Determine the (X, Y) coordinate at the center of the cell enclosing the given text.  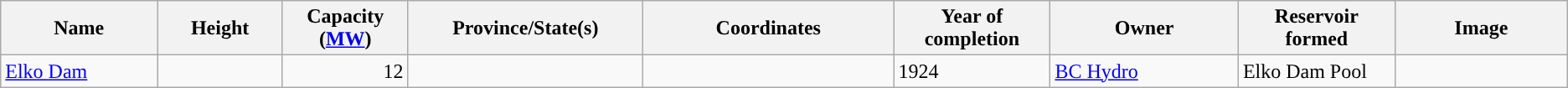
Owner (1144, 28)
Image (1481, 28)
Name (79, 28)
12 (345, 71)
BC Hydro (1144, 71)
Height (220, 28)
Elko Dam Pool (1317, 71)
Capacity (MW) (345, 28)
Province/State(s) (526, 28)
Coordinates (769, 28)
Year of completion (972, 28)
Reservoir formed (1317, 28)
Elko Dam (79, 71)
1924 (972, 71)
